Identify which cell holds the provided text, then report its [x, y] central coordinate. 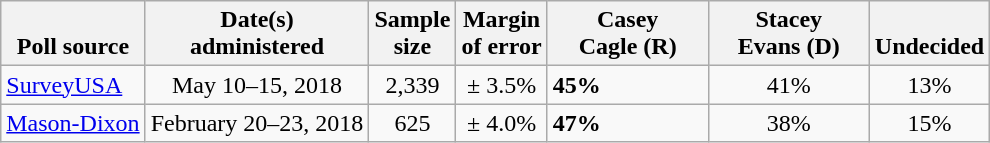
41% [788, 85]
Marginof error [502, 34]
Undecided [929, 34]
May 10–15, 2018 [257, 85]
Date(s)administered [257, 34]
15% [929, 123]
38% [788, 123]
CaseyCagle (R) [628, 34]
47% [628, 123]
February 20–23, 2018 [257, 123]
625 [412, 123]
Samplesize [412, 34]
± 3.5% [502, 85]
13% [929, 85]
StaceyEvans (D) [788, 34]
Poll source [73, 34]
SurveyUSA [73, 85]
45% [628, 85]
2,339 [412, 85]
Mason-Dixon [73, 123]
± 4.0% [502, 123]
